From the cell containing the given text, extract its center point as [x, y] coordinate. 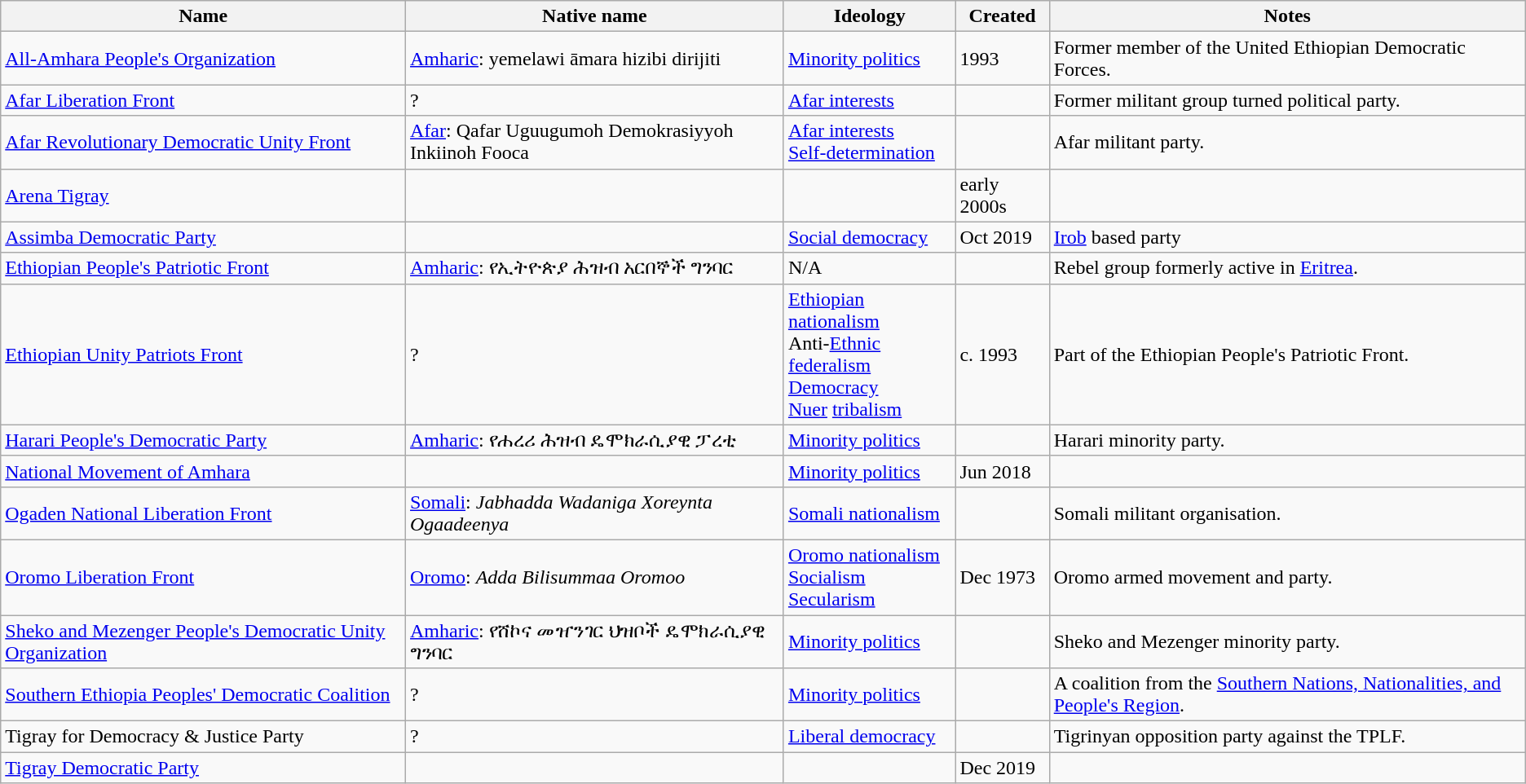
Notes [1287, 16]
Ethiopian Unity Patriots Front [204, 354]
Somali: Jabhadda Wadaniga Xoreynta Ogaadeenya [595, 513]
Tigrinyan opposition party against the TPLF. [1287, 737]
All-Amhara People's Organization [204, 59]
Irob based party [1287, 237]
Sheko and Mezenger People's Democratic Unity Organization [204, 641]
N/A [869, 268]
Former member of the United Ethiopian Democratic Forces. [1287, 59]
1993 [1003, 59]
Native name [595, 16]
Afar militant party. [1287, 142]
Somali nationalism [869, 513]
early 2000s [1003, 196]
Afar Liberation Front [204, 100]
c. 1993 [1003, 354]
Ogaden National Liberation Front [204, 513]
Sheko and Mezenger minority party. [1287, 641]
Rebel group formerly active in Eritrea. [1287, 268]
Afar interestsSelf-determination [869, 142]
Oromo: Adda Bilisummaa Oromoo [595, 577]
Liberal democracy [869, 737]
Tigray Democratic Party [204, 768]
Assimba Democratic Party [204, 237]
Afar interests [869, 100]
Former militant group turned political party. [1287, 100]
Ethiopian People's Patriotic Front [204, 268]
A coalition from the Southern Nations, Nationalities, and People's Region. [1287, 694]
Name [204, 16]
Harari People's Democratic Party [204, 440]
Somali militant organisation. [1287, 513]
Southern Ethiopia Peoples' Democratic Coalition [204, 694]
Amharic: የሸኮና መዠንገር ህዝቦች ዴሞክራሲያዊ ግንባር [595, 641]
Created [1003, 16]
Oromo nationalismSocialismSecularism [869, 577]
Amharic: የኢትዮጵያ ሕዝብ አርበኞች ግንባር [595, 268]
Jun 2018 [1003, 471]
National Movement of Amhara [204, 471]
Afar: Qafar Uguugumoh Demokrasiyyoh Inkiinoh Fooca [595, 142]
Dec 1973 [1003, 577]
Dec 2019 [1003, 768]
Oct 2019 [1003, 237]
Amharic: yemelawi āmara hizibi dirijiti [595, 59]
Oromo armed movement and party. [1287, 577]
Ethiopian nationalismAnti-Ethnic federalismDemocracyNuer tribalism [869, 354]
Social democracy [869, 237]
Oromo Liberation Front [204, 577]
Tigray for Democracy & Justice Party [204, 737]
Harari minority party. [1287, 440]
Ideology [869, 16]
Arena Tigray [204, 196]
Part of the Ethiopian People's Patriotic Front. [1287, 354]
Amharic: የሐረሪ ሕዝብ ዴሞክራሲያዊ ፓረቲ [595, 440]
Afar Revolutionary Democratic Unity Front [204, 142]
